Return the [X, Y] coordinate for the center point of the cell that contains the specified text.  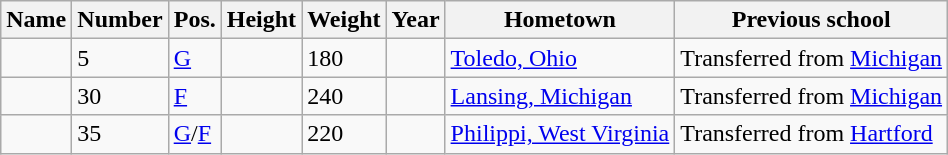
Weight [344, 20]
Hometown [560, 20]
Transferred from Hartford [812, 134]
30 [120, 96]
5 [120, 58]
Number [120, 20]
G [194, 58]
35 [120, 134]
Philippi, West Virginia [560, 134]
220 [344, 134]
G/F [194, 134]
Height [261, 20]
240 [344, 96]
Toledo, Ohio [560, 58]
Previous school [812, 20]
Year [416, 20]
Pos. [194, 20]
Name [36, 20]
180 [344, 58]
Lansing, Michigan [560, 96]
F [194, 96]
